Extract the (X, Y) coordinate from the center of the cell holding the provided text.  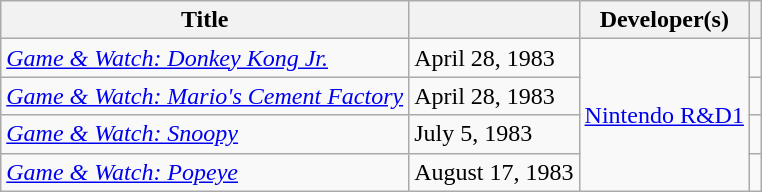
Nintendo R&D1 (664, 115)
Game & Watch: Popeye (205, 172)
Game & Watch: Donkey Kong Jr. (205, 58)
Game & Watch: Mario's Cement Factory (205, 96)
August 17, 1983 (494, 172)
Developer(s) (664, 20)
Title (205, 20)
July 5, 1983 (494, 134)
Game & Watch: Snoopy (205, 134)
